For the text-containing cell, return its midpoint in (X, Y) coordinate format. 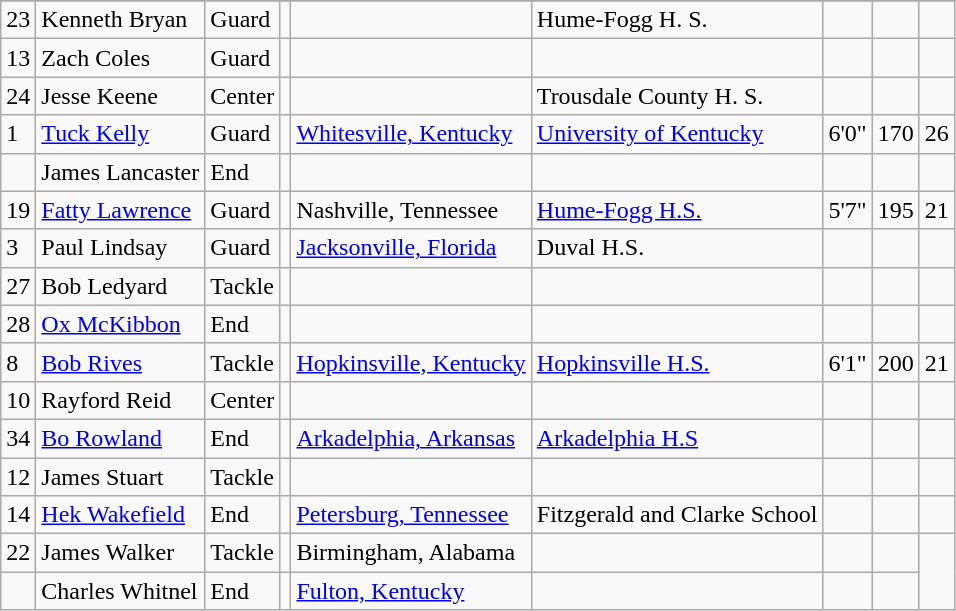
Petersburg, Tennessee (411, 515)
Birmingham, Alabama (411, 553)
24 (18, 96)
James Stuart (120, 477)
Duval H.S. (677, 248)
Hopkinsville, Kentucky (411, 362)
34 (18, 438)
Jacksonville, Florida (411, 248)
Rayford Reid (120, 400)
Fatty Lawrence (120, 210)
Kenneth Bryan (120, 20)
10 (18, 400)
3 (18, 248)
Hopkinsville H.S. (677, 362)
Tuck Kelly (120, 134)
Ox McKibbon (120, 324)
Arkadelphia H.S (677, 438)
195 (896, 210)
Bo Rowland (120, 438)
14 (18, 515)
22 (18, 553)
Bob Rives (120, 362)
6'0" (848, 134)
Trousdale County H. S. (677, 96)
University of Kentucky (677, 134)
Arkadelphia, Arkansas (411, 438)
1 (18, 134)
13 (18, 58)
Fulton, Kentucky (411, 591)
Jesse Keene (120, 96)
Nashville, Tennessee (411, 210)
8 (18, 362)
Paul Lindsay (120, 248)
Hume-Fogg H.S. (677, 210)
Hume-Fogg H. S. (677, 20)
23 (18, 20)
Zach Coles (120, 58)
28 (18, 324)
Fitzgerald and Clarke School (677, 515)
James Lancaster (120, 172)
27 (18, 286)
12 (18, 477)
26 (936, 134)
19 (18, 210)
Charles Whitnel (120, 591)
Bob Ledyard (120, 286)
6'1" (848, 362)
James Walker (120, 553)
5'7" (848, 210)
200 (896, 362)
Whitesville, Kentucky (411, 134)
Hek Wakefield (120, 515)
170 (896, 134)
